Detect which cell encompasses the target text, then output its [x, y] center coordinate. 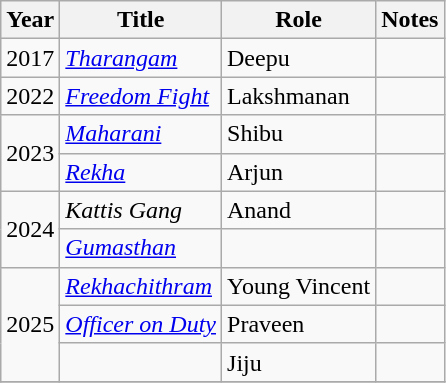
Gumasthan [141, 248]
Role [299, 20]
Young Vincent [299, 286]
Arjun [299, 172]
2023 [30, 153]
2025 [30, 324]
Rekhachithram [141, 286]
Officer on Duty [141, 324]
Year [30, 20]
Tharangam [141, 58]
Jiju [299, 362]
2022 [30, 96]
Lakshmanan [299, 96]
Anand [299, 210]
Maharani [141, 134]
Kattis Gang [141, 210]
2017 [30, 58]
Rekha [141, 172]
Freedom Fight [141, 96]
Notes [410, 20]
2024 [30, 229]
Deepu [299, 58]
Praveen [299, 324]
Title [141, 20]
Shibu [299, 134]
